Return the (x, y) coordinate for the center point of the cell that contains the specified text.  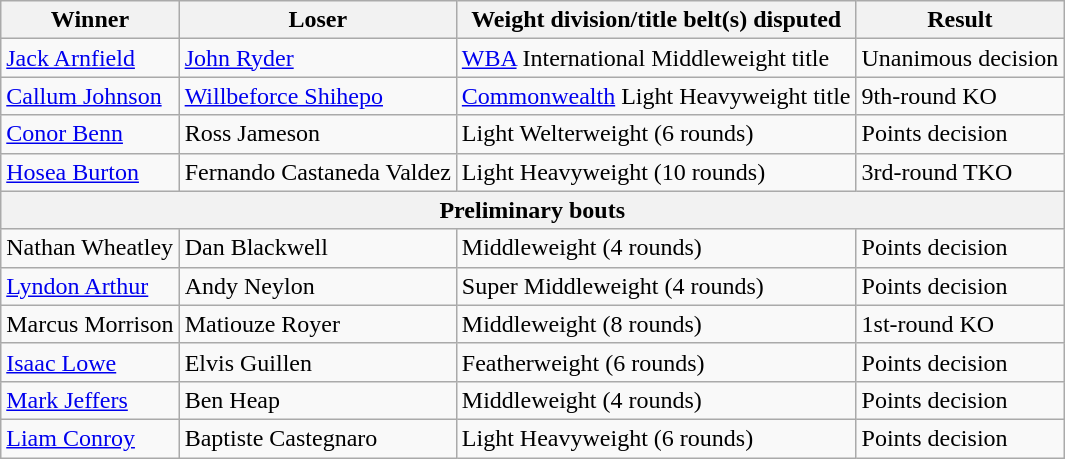
Willbeforce Shihepo (318, 96)
9th-round KO (960, 96)
Isaac Lowe (90, 362)
Hosea Burton (90, 172)
Commonwealth Light Heavyweight title (656, 96)
Fernando Castaneda Valdez (318, 172)
Callum Johnson (90, 96)
Light Welterweight (6 rounds) (656, 134)
Weight division/title belt(s) disputed (656, 20)
Ben Heap (318, 400)
Liam Conroy (90, 438)
Jack Arnfield (90, 58)
Nathan Wheatley (90, 248)
Conor Benn (90, 134)
Loser (318, 20)
Preliminary bouts (532, 210)
Mark Jeffers (90, 400)
Baptiste Castegnaro (318, 438)
Marcus Morrison (90, 324)
Featherweight (6 rounds) (656, 362)
Result (960, 20)
Middleweight (8 rounds) (656, 324)
3rd-round TKO (960, 172)
Matiouze Royer (318, 324)
John Ryder (318, 58)
Light Heavyweight (6 rounds) (656, 438)
1st-round KO (960, 324)
Winner (90, 20)
Unanimous decision (960, 58)
Light Heavyweight (10 rounds) (656, 172)
WBA International Middleweight title (656, 58)
Andy Neylon (318, 286)
Elvis Guillen (318, 362)
Lyndon Arthur (90, 286)
Dan Blackwell (318, 248)
Super Middleweight (4 rounds) (656, 286)
Ross Jameson (318, 134)
